Output the (X, Y) coordinate of the center of the cell containing the given text.  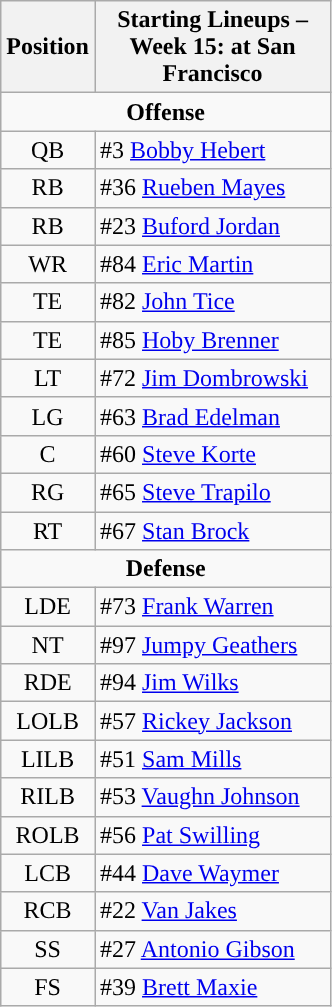
Defense (166, 569)
RDE (48, 683)
#73 Frank Warren (212, 607)
RILB (48, 797)
ROLB (48, 835)
#27 Antonio Gibson (212, 949)
RCB (48, 911)
Offense (166, 112)
C (48, 454)
#67 Stan Brock (212, 531)
#51 Sam Mills (212, 759)
#65 Steve Trapilo (212, 492)
#84 Eric Martin (212, 264)
#94 Jim Wilks (212, 683)
#23 Buford Jordan (212, 226)
NT (48, 645)
LDE (48, 607)
#36 Rueben Mayes (212, 188)
#97 Jumpy Geathers (212, 645)
LILB (48, 759)
RG (48, 492)
#63 Brad Edelman (212, 416)
#82 John Tice (212, 302)
#44 Dave Waymer (212, 873)
#22 Van Jakes (212, 911)
QB (48, 150)
SS (48, 949)
LT (48, 378)
LG (48, 416)
#72 Jim Dombrowski (212, 378)
WR (48, 264)
LCB (48, 873)
Position (48, 47)
#56 Pat Swilling (212, 835)
#57 Rickey Jackson (212, 721)
LOLB (48, 721)
FS (48, 987)
#53 Vaughn Johnson (212, 797)
#85 Hoby Brenner (212, 340)
Starting Lineups – Week 15: at San Francisco (212, 47)
RT (48, 531)
#60 Steve Korte (212, 454)
#39 Brett Maxie (212, 987)
#3 Bobby Hebert (212, 150)
